Scan for the cell matching the given text and deliver its (X, Y) coordinate at center. 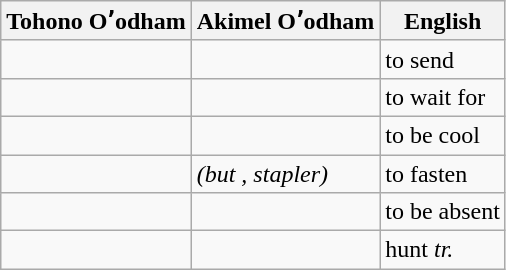
Akimel Oʼodham (286, 21)
(but , stapler) (286, 173)
to be cool (443, 135)
to wait for (443, 97)
Tohono Oʼodham (96, 21)
hunt tr. (443, 250)
English (443, 21)
to fasten (443, 173)
to send (443, 59)
to be absent (443, 212)
